Extract the (x, y) coordinate from the center of the cell holding the provided text.  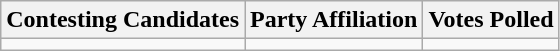
Contesting Candidates (123, 20)
Votes Polled (491, 20)
Party Affiliation (334, 20)
